Provide the [X, Y] coordinate of the cell's center where the given text is located.  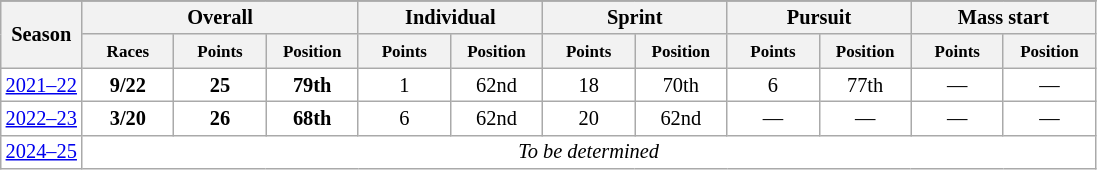
70th [681, 85]
18 [589, 85]
Overall [220, 17]
Mass start [1003, 17]
3/20 [128, 118]
To be determined [589, 152]
2022–23 [42, 118]
1 [404, 85]
77th [865, 85]
Pursuit [819, 17]
9/22 [128, 85]
Season [42, 34]
Individual [450, 17]
26 [220, 118]
25 [220, 85]
Sprint [635, 17]
Races [128, 51]
20 [589, 118]
68th [312, 118]
79th [312, 85]
2024–25 [42, 152]
2021–22 [42, 85]
